Locate the cell with the specified text and output its [X, Y] center coordinate. 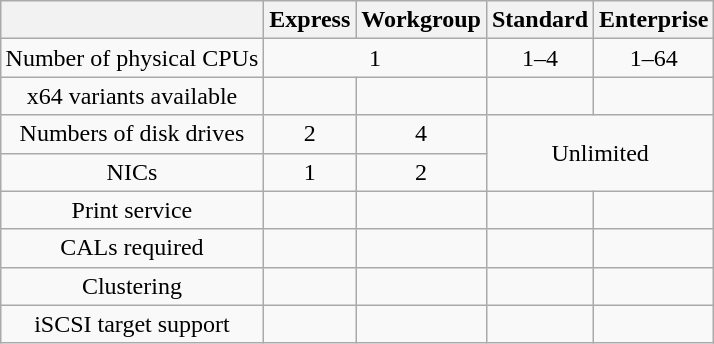
Express [310, 20]
Unlimited [600, 153]
Print service [132, 210]
iSCSI target support [132, 324]
Clustering [132, 286]
Standard [540, 20]
NICs [132, 172]
1–4 [540, 58]
CALs required [132, 248]
x64 variants available [132, 96]
Numbers of disk drives [132, 134]
Workgroup [422, 20]
Number of physical CPUs [132, 58]
1–64 [654, 58]
4 [422, 134]
Enterprise [654, 20]
